Search for the cell housing the specified text and yield its [x, y] center coordinate. 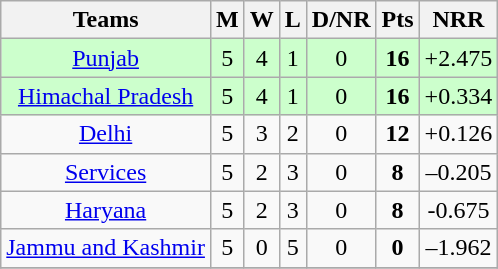
–0.205 [458, 172]
Delhi [106, 134]
Haryana [106, 210]
-0.675 [458, 210]
Teams [106, 20]
Services [106, 172]
D/NR [341, 20]
–1.962 [458, 248]
Himachal Pradesh [106, 96]
+0.334 [458, 96]
NRR [458, 20]
12 [398, 134]
Punjab [106, 58]
+0.126 [458, 134]
W [262, 20]
M [227, 20]
+2.475 [458, 58]
Jammu and Kashmir [106, 248]
Pts [398, 20]
L [292, 20]
